Locate the cell with the specified text and output its [X, Y] center coordinate. 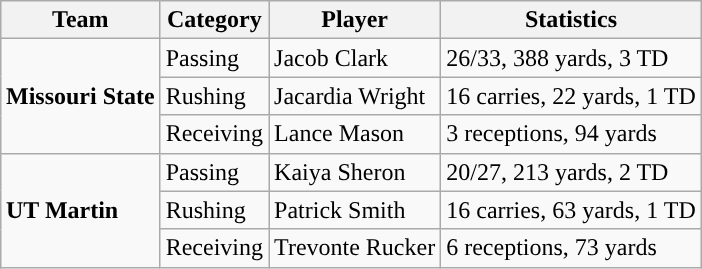
Category [214, 20]
6 receptions, 73 yards [572, 248]
3 receptions, 94 yards [572, 134]
Trevonte Rucker [355, 248]
16 carries, 22 yards, 1 TD [572, 96]
Missouri State [80, 96]
UT Martin [80, 210]
26/33, 388 yards, 3 TD [572, 58]
20/27, 213 yards, 2 TD [572, 172]
Statistics [572, 20]
Jacardia Wright [355, 96]
Team [80, 20]
Patrick Smith [355, 210]
Jacob Clark [355, 58]
Lance Mason [355, 134]
16 carries, 63 yards, 1 TD [572, 210]
Kaiya Sheron [355, 172]
Player [355, 20]
